Return (x, y) of the center of cell containing provided text 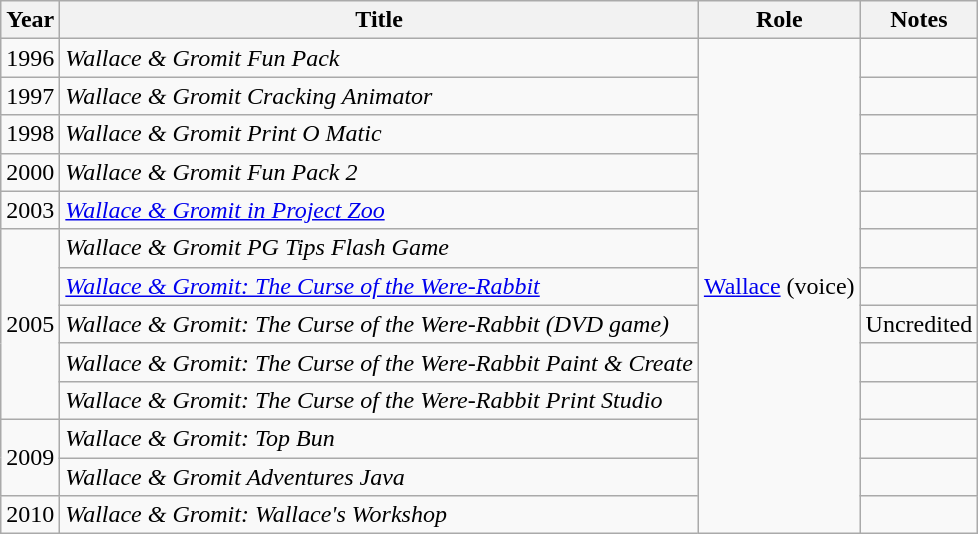
1998 (30, 134)
Wallace & Gromit PG Tips Flash Game (380, 248)
Wallace (voice) (779, 286)
Wallace & Gromit Print O Matic (380, 134)
Wallace & Gromit Cracking Animator (380, 96)
2009 (30, 457)
Role (779, 20)
Wallace & Gromit: The Curse of the Were-Rabbit Print Studio (380, 400)
Wallace & Gromit Fun Pack (380, 58)
2000 (30, 172)
Year (30, 20)
Wallace & Gromit in Project Zoo (380, 210)
Wallace & Gromit: Top Bun (380, 438)
Wallace & Gromit Adventures Java (380, 477)
2005 (30, 324)
2010 (30, 515)
Wallace & Gromit: The Curse of the Were-Rabbit (DVD game) (380, 324)
Notes (919, 20)
Title (380, 20)
Wallace & Gromit: Wallace's Workshop (380, 515)
1996 (30, 58)
Wallace & Gromit: The Curse of the Were-Rabbit (380, 286)
1997 (30, 96)
2003 (30, 210)
Uncredited (919, 324)
Wallace & Gromit Fun Pack 2 (380, 172)
Wallace & Gromit: The Curse of the Were-Rabbit Paint & Create (380, 362)
